Provide the [x, y] coordinate of the cell's center where the given text is located.  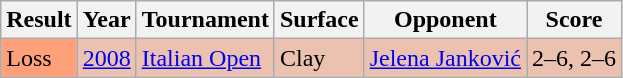
Jelena Janković [445, 58]
Year [106, 20]
Italian Open [205, 58]
Loss [39, 58]
Opponent [445, 20]
2008 [106, 58]
2–6, 2–6 [574, 58]
Tournament [205, 20]
Score [574, 20]
Clay [319, 58]
Result [39, 20]
Surface [319, 20]
